Find where the given text appears and provide that cell's center as [X, Y] coordinate. 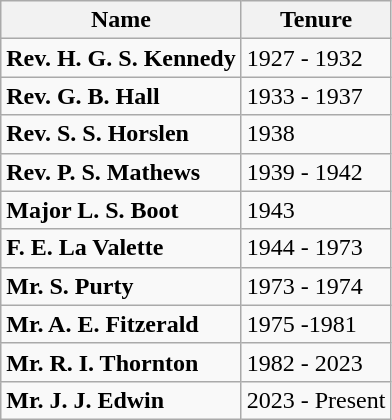
Rev. S. S. Horslen [121, 134]
Mr. S. Purty [121, 286]
1975 -1981 [316, 324]
1944 - 1973 [316, 248]
1943 [316, 210]
Rev. H. G. S. Kennedy [121, 58]
Mr. R. I. Thornton [121, 362]
1933 - 1937 [316, 96]
Name [121, 20]
1939 - 1942 [316, 172]
1973 - 1974 [316, 286]
Rev. G. B. Hall [121, 96]
Rev. P. S. Mathews [121, 172]
2023 - Present [316, 400]
F. E. La Valette [121, 248]
Major L. S. Boot [121, 210]
Mr. A. E. Fitzerald [121, 324]
1938 [316, 134]
Mr. J. J. Edwin [121, 400]
1982 - 2023 [316, 362]
Tenure [316, 20]
1927 - 1932 [316, 58]
